Provide the (x, y) coordinate of the cell's center where the given text is located.  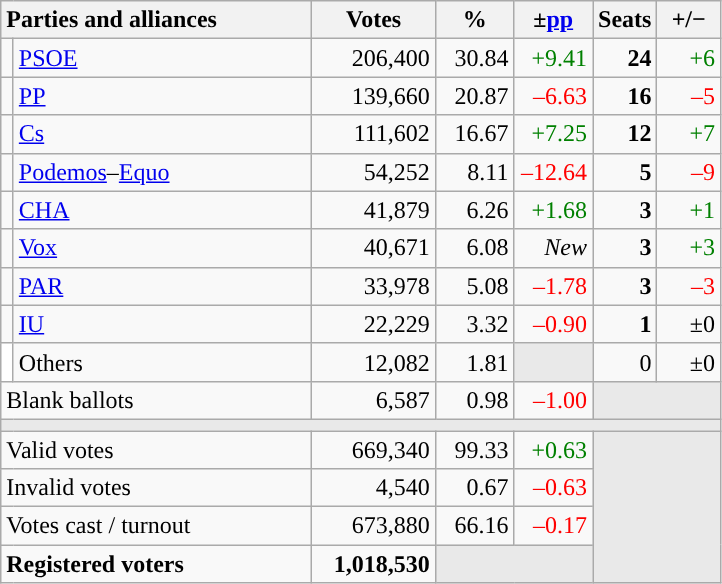
33,978 (374, 286)
Parties and alliances (156, 20)
6.26 (474, 210)
0.98 (474, 400)
24 (624, 58)
+7 (689, 134)
16 (624, 96)
30.84 (474, 58)
20.87 (474, 96)
1.81 (474, 362)
–0.63 (554, 488)
+1 (689, 210)
0 (624, 362)
Cs (162, 134)
Podemos–Equo (162, 172)
Votes cast / turnout (156, 526)
–1.00 (554, 400)
673,880 (374, 526)
54,252 (374, 172)
–9 (689, 172)
+7.25 (554, 134)
Blank ballots (156, 400)
+6 (689, 58)
66.16 (474, 526)
6,587 (374, 400)
16.67 (474, 134)
12,082 (374, 362)
+9.41 (554, 58)
206,400 (374, 58)
+0.63 (554, 449)
5 (624, 172)
PSOE (162, 58)
Seats (624, 20)
5.08 (474, 286)
139,660 (374, 96)
New (554, 248)
Others (162, 362)
111,602 (374, 134)
Valid votes (156, 449)
12 (624, 134)
6.08 (474, 248)
+/− (689, 20)
–0.90 (554, 324)
3.32 (474, 324)
–5 (689, 96)
–12.64 (554, 172)
Votes (374, 20)
PAR (162, 286)
–0.17 (554, 526)
8.11 (474, 172)
1,018,530 (374, 564)
40,671 (374, 248)
±pp (554, 20)
22,229 (374, 324)
+1.68 (554, 210)
Registered voters (156, 564)
99.33 (474, 449)
–3 (689, 286)
669,340 (374, 449)
% (474, 20)
–6.63 (554, 96)
4,540 (374, 488)
41,879 (374, 210)
PP (162, 96)
–1.78 (554, 286)
Invalid votes (156, 488)
IU (162, 324)
CHA (162, 210)
1 (624, 324)
0.67 (474, 488)
Vox (162, 248)
+3 (689, 248)
